Return (X, Y) of the center of cell containing provided text 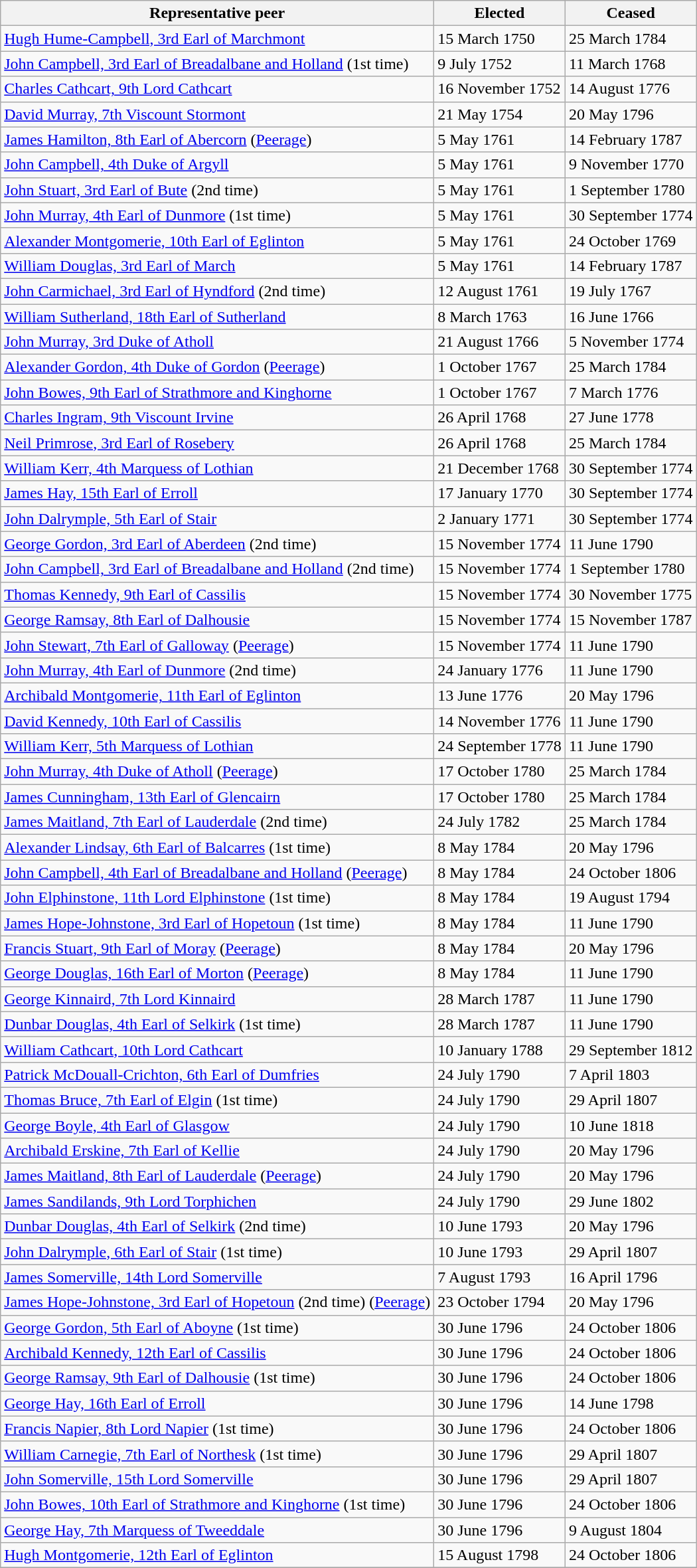
11 March 1768 (631, 64)
21 August 1766 (500, 342)
12 August 1761 (500, 291)
9 August 1804 (631, 1529)
16 June 1766 (631, 317)
George Hay, 7th Marquess of Tweeddale (218, 1529)
James Maitland, 8th Earl of Lauderdale (Peerage) (218, 1176)
James Hope-Johnstone, 3rd Earl of Hopetoun (1st time) (218, 923)
30 November 1775 (631, 594)
Charles Cathcart, 9th Lord Cathcart (218, 89)
23 October 1794 (500, 1302)
George Boyle, 4th Earl of Glasgow (218, 1126)
Thomas Bruce, 7th Earl of Elgin (1st time) (218, 1100)
16 April 1796 (631, 1277)
Charles Ingram, 9th Viscount Irvine (218, 418)
George Kinnaird, 7th Lord Kinnaird (218, 999)
9 November 1770 (631, 165)
William Douglas, 3rd Earl of March (218, 266)
Archibald Erskine, 7th Earl of Kellie (218, 1151)
John Bowes, 9th Earl of Strathmore and Kinghorne (218, 392)
14 August 1776 (631, 89)
14 June 1798 (631, 1403)
14 November 1776 (500, 721)
John Murray, 4th Earl of Dunmore (2nd time) (218, 670)
Alexander Montgomerie, 10th Earl of Eglinton (218, 240)
2 January 1771 (500, 519)
John Campbell, 4th Earl of Breadalbane and Holland (Peerage) (218, 873)
John Campbell, 3rd Earl of Breadalbane and Holland (1st time) (218, 64)
10 June 1818 (631, 1126)
John Dalrymple, 6th Earl of Stair (1st time) (218, 1252)
Archibald Montgomerie, 11th Earl of Eglinton (218, 695)
24 January 1776 (500, 670)
24 July 1782 (500, 822)
James Hamilton, 8th Earl of Abercorn (Peerage) (218, 139)
John Dalrymple, 5th Earl of Stair (218, 519)
7 March 1776 (631, 392)
John Campbell, 4th Duke of Argyll (218, 165)
John Bowes, 10th Earl of Strathmore and Kinghorne (1st time) (218, 1504)
24 September 1778 (500, 746)
William Carnegie, 7th Earl of Northesk (1st time) (218, 1454)
John Campbell, 3rd Earl of Breadalbane and Holland (2nd time) (218, 569)
Alexander Gordon, 4th Duke of Gordon (Peerage) (218, 367)
George Ramsay, 9th Earl of Dalhousie (1st time) (218, 1378)
19 August 1794 (631, 898)
Hugh Hume-Campbell, 3rd Earl of Marchmont (218, 39)
Alexander Lindsay, 6th Earl of Balcarres (1st time) (218, 847)
17 January 1770 (500, 493)
Archibald Kennedy, 12th Earl of Cassilis (218, 1353)
21 May 1754 (500, 114)
George Gordon, 3rd Earl of Aberdeen (2nd time) (218, 544)
5 November 1774 (631, 342)
Representative peer (218, 13)
James Cunningham, 13th Earl of Glencairn (218, 797)
George Ramsay, 8th Earl of Dalhousie (218, 620)
James Maitland, 7th Earl of Lauderdale (2nd time) (218, 822)
19 July 1767 (631, 291)
Elected (500, 13)
Francis Stuart, 9th Earl of Moray (Peerage) (218, 948)
James Hope-Johnstone, 3rd Earl of Hopetoun (2nd time) (Peerage) (218, 1302)
15 March 1750 (500, 39)
7 August 1793 (500, 1277)
15 November 1787 (631, 620)
Ceased (631, 13)
16 November 1752 (500, 89)
Francis Napier, 8th Lord Napier (1st time) (218, 1429)
Dunbar Douglas, 4th Earl of Selkirk (2nd time) (218, 1227)
James Hay, 15th Earl of Erroll (218, 493)
13 June 1776 (500, 695)
Patrick McDouall-Crichton, 6th Earl of Dumfries (218, 1075)
24 October 1769 (631, 240)
Thomas Kennedy, 9th Earl of Cassilis (218, 594)
John Stewart, 7th Earl of Galloway (Peerage) (218, 645)
21 December 1768 (500, 468)
William Sutherland, 18th Earl of Sutherland (218, 317)
David Murray, 7th Viscount Stormont (218, 114)
Hugh Montgomerie, 12th Earl of Eglinton (218, 1555)
15 August 1798 (500, 1555)
7 April 1803 (631, 1075)
10 January 1788 (500, 1049)
David Kennedy, 10th Earl of Cassilis (218, 721)
9 July 1752 (500, 64)
John Stuart, 3rd Earl of Bute (2nd time) (218, 190)
27 June 1778 (631, 418)
George Hay, 16th Earl of Erroll (218, 1403)
John Murray, 4th Duke of Atholl (Peerage) (218, 772)
William Kerr, 5th Marquess of Lothian (218, 746)
8 March 1763 (500, 317)
James Sandilands, 9th Lord Torphichen (218, 1201)
Neil Primrose, 3rd Earl of Rosebery (218, 443)
John Somerville, 15th Lord Somerville (218, 1479)
James Somerville, 14th Lord Somerville (218, 1277)
William Cathcart, 10th Lord Cathcart (218, 1049)
John Murray, 3rd Duke of Atholl (218, 342)
29 June 1802 (631, 1201)
George Gordon, 5th Earl of Aboyne (1st time) (218, 1328)
John Murray, 4th Earl of Dunmore (1st time) (218, 215)
John Elphinstone, 11th Lord Elphinstone (1st time) (218, 898)
John Carmichael, 3rd Earl of Hyndford (2nd time) (218, 291)
William Kerr, 4th Marquess of Lothian (218, 468)
George Douglas, 16th Earl of Morton (Peerage) (218, 974)
29 September 1812 (631, 1049)
Dunbar Douglas, 4th Earl of Selkirk (1st time) (218, 1024)
